Provide the (X, Y) coordinate of the cell's center where the given text is located.  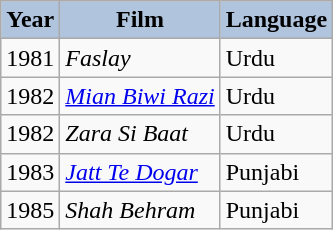
Shah Behram (140, 210)
1985 (30, 210)
Zara Si Baat (140, 134)
1981 (30, 58)
Year (30, 20)
Language (276, 20)
Film (140, 20)
Jatt Te Dogar (140, 172)
1983 (30, 172)
Faslay (140, 58)
Mian Biwi Razi (140, 96)
